Return [X, Y] of the center of cell containing provided text 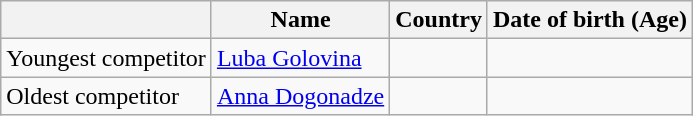
Anna Dogonadze [300, 96]
Name [300, 20]
Date of birth (Age) [590, 20]
Country [439, 20]
Youngest competitor [106, 58]
Oldest competitor [106, 96]
Luba Golovina [300, 58]
